Output the [x, y] coordinate of the center of the cell containing the given text.  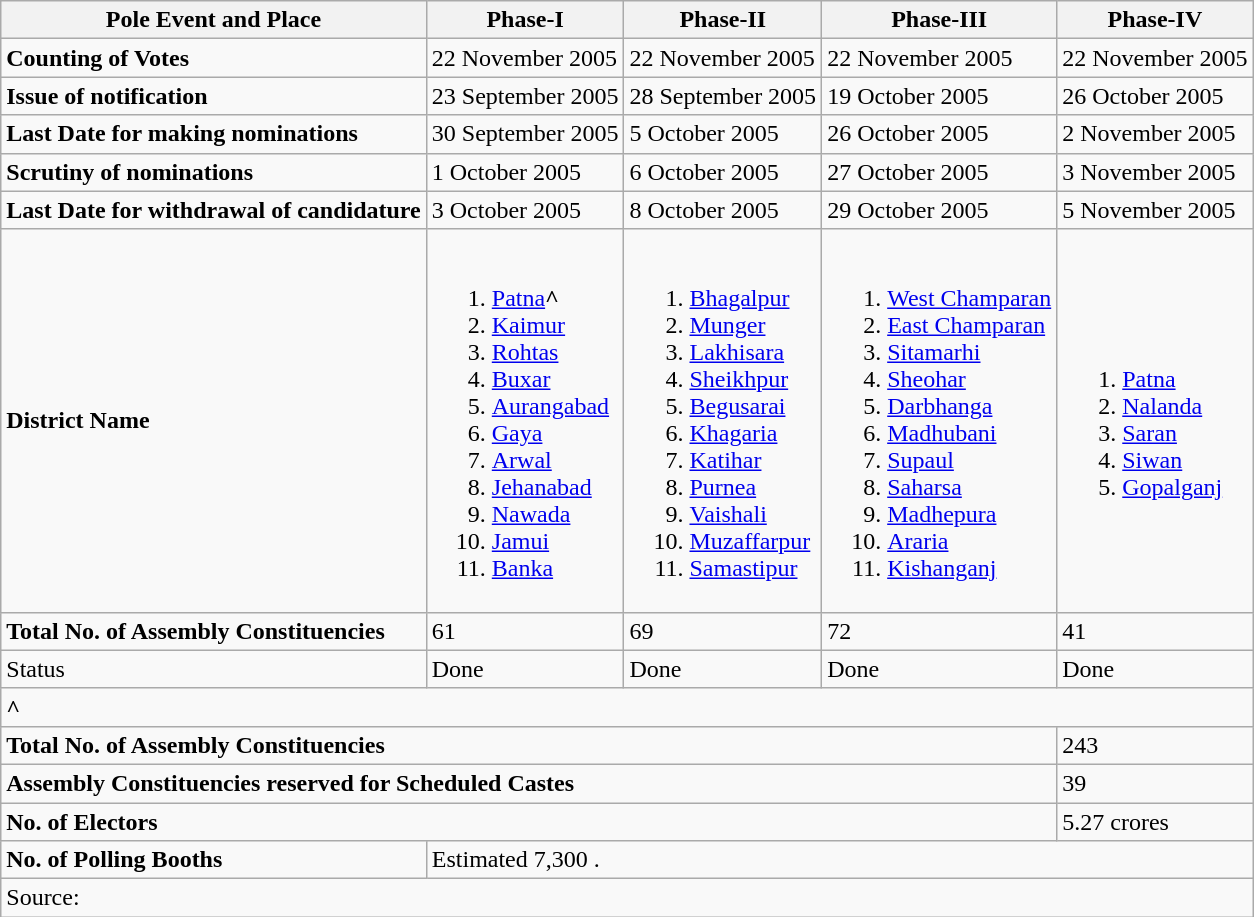
West ChamparanEast ChamparanSitamarhiSheoharDarbhangaMadhubaniSupaulSaharsaMadhepuraArariaKishanganj [940, 420]
27 October 2005 [940, 172]
61 [525, 631]
8 October 2005 [723, 210]
District Name [214, 420]
6 October 2005 [723, 172]
Status [214, 669]
Source: [627, 898]
23 September 2005 [525, 96]
41 [1155, 631]
Counting of Votes [214, 58]
3 November 2005 [1155, 172]
Phase-IV [1155, 20]
Pole Event and Place [214, 20]
29 October 2005 [940, 210]
Assembly Constituencies reserved for Scheduled Castes [529, 783]
28 September 2005 [723, 96]
Scrutiny of nominations [214, 172]
243 [1155, 745]
30 September 2005 [525, 134]
Estimated 7,300 . [840, 860]
Phase-I [525, 20]
Last Date for making nominations [214, 134]
Issue of notification [214, 96]
2 November 2005 [1155, 134]
19 October 2005 [940, 96]
^ [627, 707]
1 October 2005 [525, 172]
69 [723, 631]
Last Date for withdrawal of candidature [214, 210]
No. of Electors [529, 821]
72 [940, 631]
Phase-II [723, 20]
Phase-III [940, 20]
5 November 2005 [1155, 210]
PatnaNalandaSaranSiwanGopalganj [1155, 420]
39 [1155, 783]
BhagalpurMungerLakhisaraSheikhpurBegusaraiKhagariaKatiharPurneaVaishaliMuzaffarpurSamastipur [723, 420]
No. of Polling Booths [214, 860]
5.27 crores [1155, 821]
5 October 2005 [723, 134]
3 October 2005 [525, 210]
Patna^KaimurRohtasBuxarAurangabadGayaArwalJehanabadNawadaJamuiBanka [525, 420]
